Pinpoint the cell where the given text exists, returning its (X, Y) midpoint coordinate. 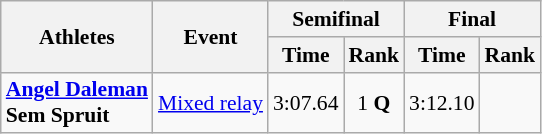
Final (472, 19)
3:12.10 (442, 102)
1 Q (374, 102)
Mixed relay (210, 102)
3:07.64 (306, 102)
Semifinal (336, 19)
Angel DalemanSem Spruit (77, 102)
Event (210, 36)
Athletes (77, 36)
